Return (x, y) of the center of cell containing provided text 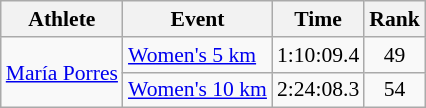
María Porres (62, 72)
Event (198, 19)
2:24:08.3 (318, 90)
54 (394, 90)
Time (318, 19)
1:10:09.4 (318, 55)
Women's 5 km (198, 55)
Rank (394, 19)
Athlete (62, 19)
Women's 10 km (198, 90)
49 (394, 55)
